Return the (x, y) coordinate for the center point of the cell that contains the specified text.  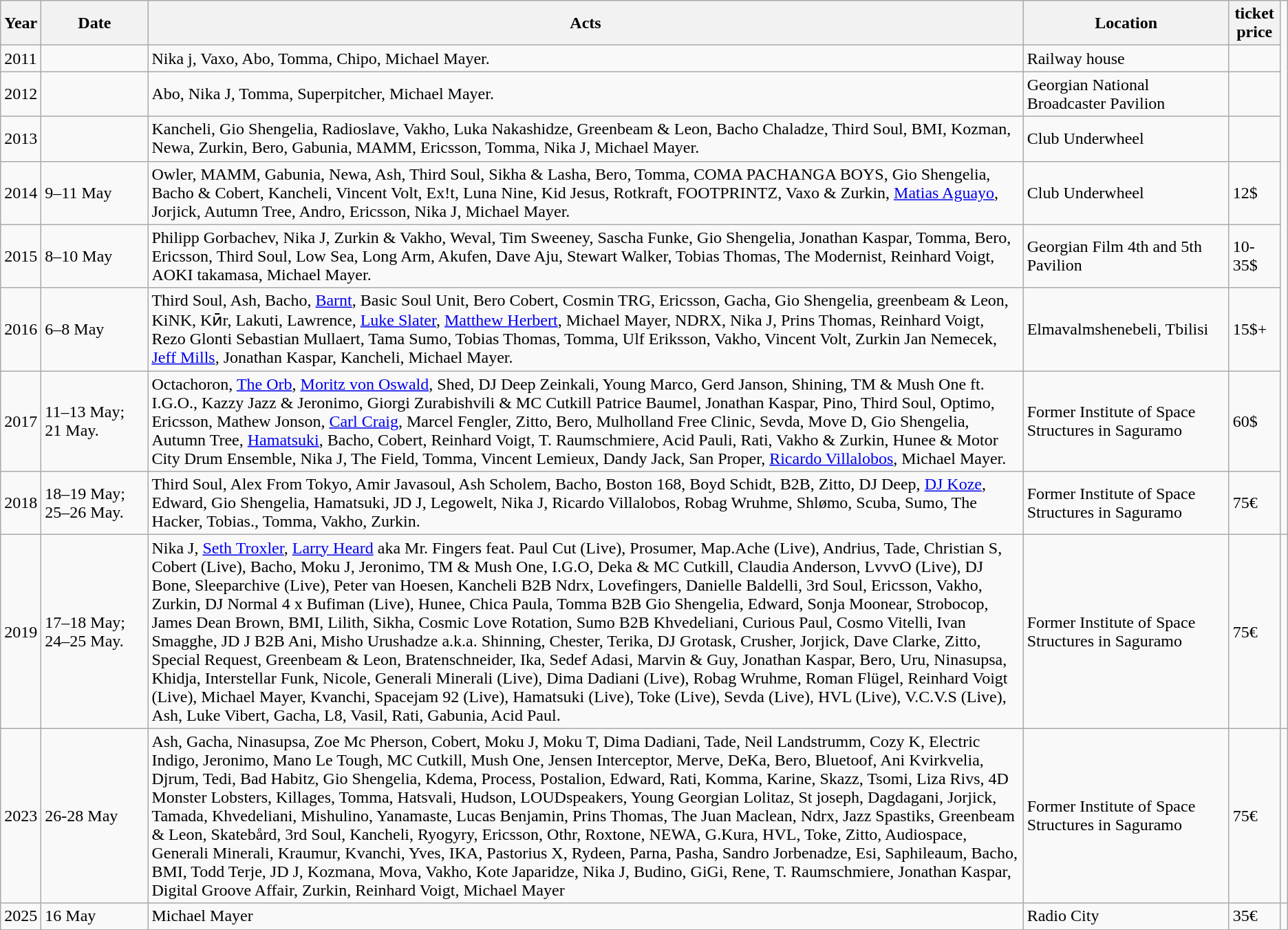
2018 (21, 503)
12$ (1254, 193)
60$ (1254, 421)
9–11 May (95, 193)
2023 (21, 816)
2014 (21, 193)
2016 (21, 329)
2025 (21, 916)
2012 (21, 94)
Location (1126, 23)
2013 (21, 139)
ticket price (1254, 23)
Acts (586, 23)
11–13 May; 21 May. (95, 421)
Elmavalmshenebeli, Tbilisi (1126, 329)
17–18 May; 24–25 May. (95, 632)
26-28 May (95, 816)
Radio City (1126, 916)
18–19 May; 25–26 May. (95, 503)
Georgian National Broadcaster Pavilion (1126, 94)
35€ (1254, 916)
2019 (21, 632)
15$+ (1254, 329)
Date (95, 23)
16 May (95, 916)
6–8 May (95, 329)
Year (21, 23)
2011 (21, 59)
2015 (21, 256)
Railway house (1126, 59)
Abo, Nika J, Tomma, Superpitcher, Michael Mayer. (586, 94)
8–10 May (95, 256)
2017 (21, 421)
10-35$ (1254, 256)
Michael Mayer (586, 916)
Nika j, Vaxo, Abo, Tomma, Chipo, Michael Mayer. (586, 59)
Georgian Film 4th and 5th Pavilion (1126, 256)
